Pinpoint the cell where the given text exists, returning its (X, Y) midpoint coordinate. 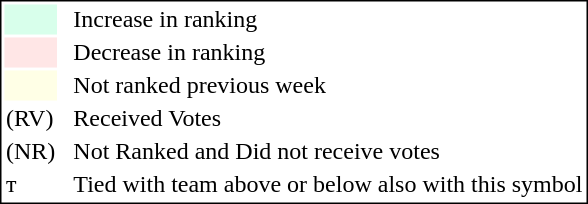
Increase in ranking (328, 19)
Not Ranked and Did not receive votes (328, 151)
(NR) (30, 151)
т (30, 185)
Not ranked previous week (328, 85)
(RV) (30, 119)
Tied with team above or below also with this symbol (328, 185)
Received Votes (328, 119)
Decrease in ranking (328, 53)
